Search for the cell housing the specified text and yield its (x, y) center coordinate. 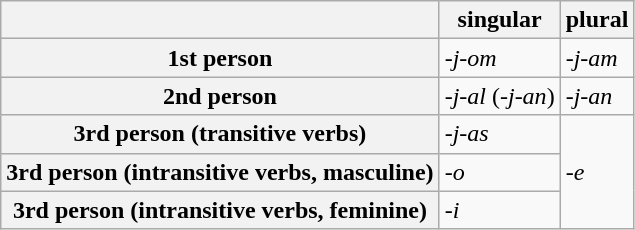
-o (500, 172)
3rd person (intransitive verbs, masculine) (220, 172)
-e (597, 172)
plural (597, 20)
3rd person (intransitive verbs, feminine) (220, 210)
-j-am (597, 58)
2nd person (220, 96)
-j-al (-j-an) (500, 96)
-j-om (500, 58)
1st person (220, 58)
-i (500, 210)
3rd person (transitive verbs) (220, 134)
-j-as (500, 134)
singular (500, 20)
-j-an (597, 96)
